Output the (X, Y) coordinate of the center of the cell containing the given text.  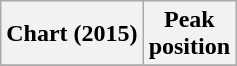
Chart (2015) (72, 34)
Peakposition (189, 34)
